Determine the [X, Y] coordinate at the center of the cell enclosing the given text.  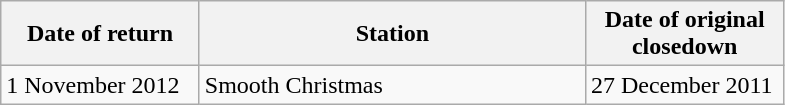
1 November 2012 [100, 85]
Smooth Christmas [392, 85]
Station [392, 34]
27 December 2011 [684, 85]
Date of original closedown [684, 34]
Date of return [100, 34]
